Search for the cell housing the specified text and yield its (x, y) center coordinate. 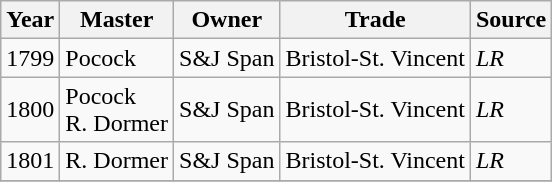
Source (510, 20)
Year (30, 20)
Owner (227, 20)
1800 (30, 110)
Pocock (117, 58)
1799 (30, 58)
1801 (30, 161)
Trade (376, 20)
PocockR. Dormer (117, 110)
Master (117, 20)
R. Dormer (117, 161)
